Detect which cell encompasses the target text, then output its (x, y) center coordinate. 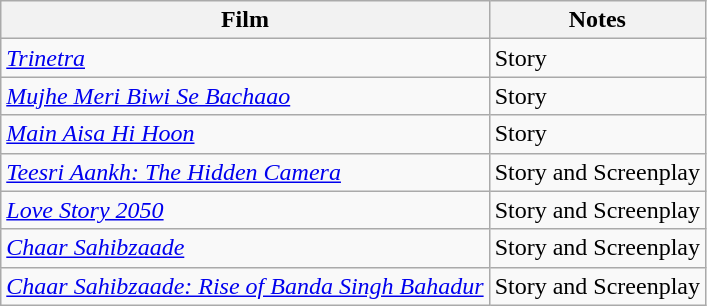
Notes (597, 20)
Love Story 2050 (245, 210)
Chaar Sahibzaade: Rise of Banda Singh Bahadur (245, 286)
Film (245, 20)
Trinetra (245, 58)
Main Aisa Hi Hoon (245, 134)
Chaar Sahibzaade (245, 248)
Teesri Aankh: The Hidden Camera (245, 172)
Mujhe Meri Biwi Se Bachaao (245, 96)
